Detect which cell encompasses the target text, then output its [X, Y] center coordinate. 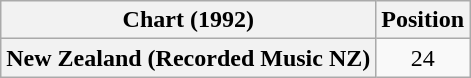
24 [423, 58]
Position [423, 20]
New Zealand (Recorded Music NZ) [188, 58]
Chart (1992) [188, 20]
